Capture the cell that displays the provided text and extract its (x, y) central coordinate. 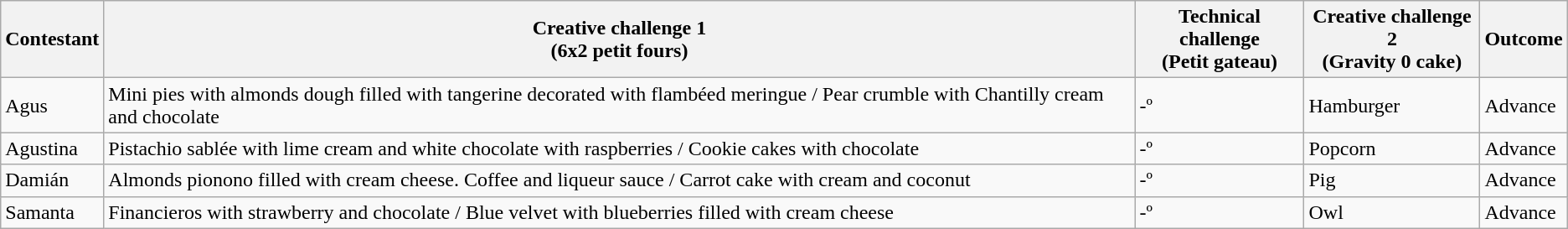
Outcome (1524, 39)
Samanta (52, 212)
Creative challenge 1(6x2 petit fours) (620, 39)
Mini pies with almonds dough filled with tangerine decorated with flambéed meringue / Pear crumble with Chantilly cream and chocolate (620, 106)
Pig (1392, 180)
Agus (52, 106)
Owl (1392, 212)
Agustina (52, 148)
Contestant (52, 39)
Financieros with strawberry and chocolate / Blue velvet with blueberries filled with cream cheese (620, 212)
Damián (52, 180)
Technical challenge(Petit gateau) (1220, 39)
Pistachio sablée with lime cream and white chocolate with raspberries / Cookie cakes with chocolate (620, 148)
Popcorn (1392, 148)
Almonds pionono filled with cream cheese. Coffee and liqueur sauce / Carrot cake with cream and coconut (620, 180)
Creative challenge 2(Gravity 0 cake) (1392, 39)
Hamburger (1392, 106)
